Provide the [x, y] coordinate of the cell's center where the given text is located.  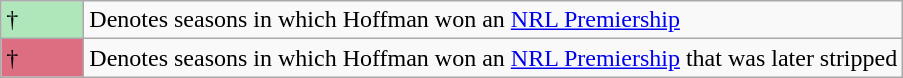
Denotes seasons in which Hoffman won an NRL Premiership that was later stripped [494, 58]
Denotes seasons in which Hoffman won an NRL Premiership [494, 20]
